Return [X, Y] of the center of cell containing provided text 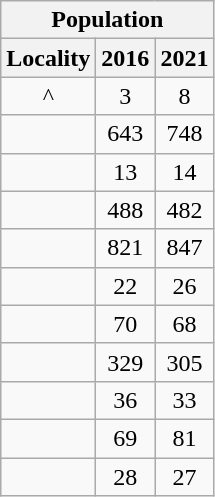
81 [184, 438]
70 [126, 324]
27 [184, 477]
13 [126, 172]
36 [126, 400]
Population [108, 20]
821 [126, 248]
329 [126, 362]
69 [126, 438]
68 [184, 324]
3 [126, 96]
26 [184, 286]
2021 [184, 58]
33 [184, 400]
748 [184, 134]
488 [126, 210]
^ [48, 96]
Locality [48, 58]
14 [184, 172]
643 [126, 134]
28 [126, 477]
305 [184, 362]
2016 [126, 58]
482 [184, 210]
847 [184, 248]
22 [126, 286]
8 [184, 96]
